Capture the cell that displays the provided text and extract its [x, y] central coordinate. 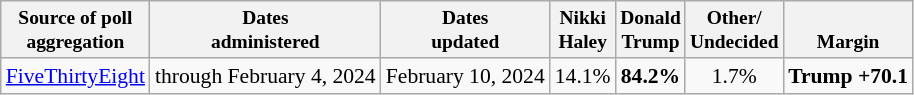
through February 4, 2024 [266, 76]
Other/Undecided [734, 30]
84.2% [651, 76]
Datesupdated [466, 30]
Trump +70.1 [848, 76]
14.1% [583, 76]
FiveThirtyEight [76, 76]
NikkiHaley [583, 30]
Datesadministered [266, 30]
Source of pollaggregation [76, 30]
Margin [848, 30]
1.7% [734, 76]
February 10, 2024 [466, 76]
DonaldTrump [651, 30]
